Identify which cell holds the provided text, then report its [X, Y] central coordinate. 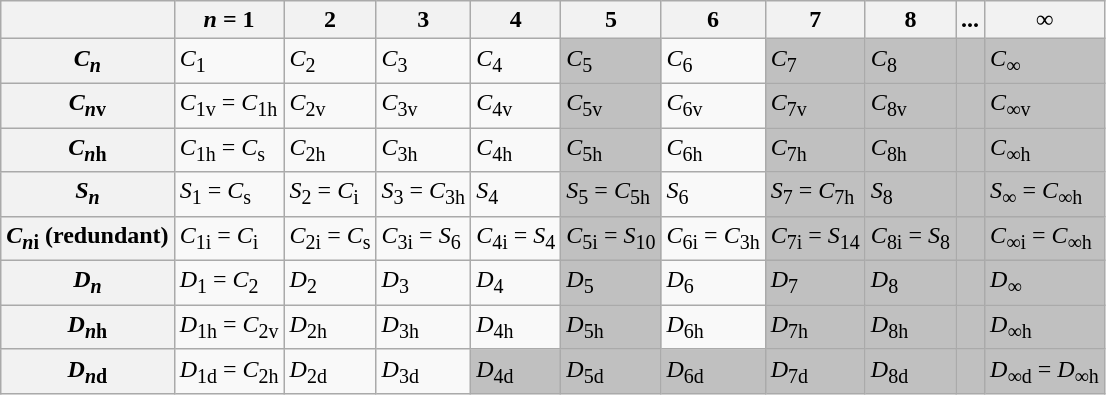
C1v = C1h [229, 105]
C∞h [1045, 150]
D7h [815, 327]
S8 [910, 194]
C4i = S4 [516, 238]
3 [424, 20]
D∞ [1045, 283]
C1i = Ci [229, 238]
8 [910, 20]
C1 [229, 61]
C4v [516, 105]
D6 [713, 283]
C3i = S6 [424, 238]
C7i = S14 [815, 238]
C3 [424, 61]
C5h [611, 150]
∞ [1045, 20]
D3d [424, 371]
C5i = S10 [611, 238]
Cni (redundant) [88, 238]
D∞d = D∞h [1045, 371]
... [970, 20]
C6v [713, 105]
Cnh [88, 150]
C2i = Cs [330, 238]
D2 [330, 283]
D5d [611, 371]
C3h [424, 150]
C8v [910, 105]
S7 = C7h [815, 194]
D8h [910, 327]
C∞i = C∞h [1045, 238]
5 [611, 20]
C8h [910, 150]
C8 [910, 61]
S1 = Cs [229, 194]
S∞ = C∞h [1045, 194]
D3h [424, 327]
Cn [88, 61]
D2d [330, 371]
D7 [815, 283]
6 [713, 20]
S5 = C5h [611, 194]
D7d [815, 371]
D4h [516, 327]
S4 [516, 194]
D∞h [1045, 327]
D1h = C2v [229, 327]
D1 = C2 [229, 283]
D6d [713, 371]
C7 [815, 61]
Sn [88, 194]
D1d = C2h [229, 371]
Cnv [88, 105]
C6h [713, 150]
Dn [88, 283]
C4h [516, 150]
D6h [713, 327]
C6i = C3h [713, 238]
C1h = Cs [229, 150]
D3 [424, 283]
Dnd [88, 371]
D5 [611, 283]
S2 = Ci [330, 194]
D4 [516, 283]
D2h [330, 327]
D8 [910, 283]
D8d [910, 371]
2 [330, 20]
C7v [815, 105]
C5v [611, 105]
C3v [424, 105]
S6 [713, 194]
C6 [713, 61]
C2v [330, 105]
C∞ [1045, 61]
4 [516, 20]
Dnh [88, 327]
C5 [611, 61]
C2 [330, 61]
D4d [516, 371]
n = 1 [229, 20]
7 [815, 20]
D5h [611, 327]
C7h [815, 150]
C∞v [1045, 105]
S3 = C3h [424, 194]
C4 [516, 61]
C2h [330, 150]
C8i = S8 [910, 238]
